From the cell containing the given text, extract its center point as [x, y] coordinate. 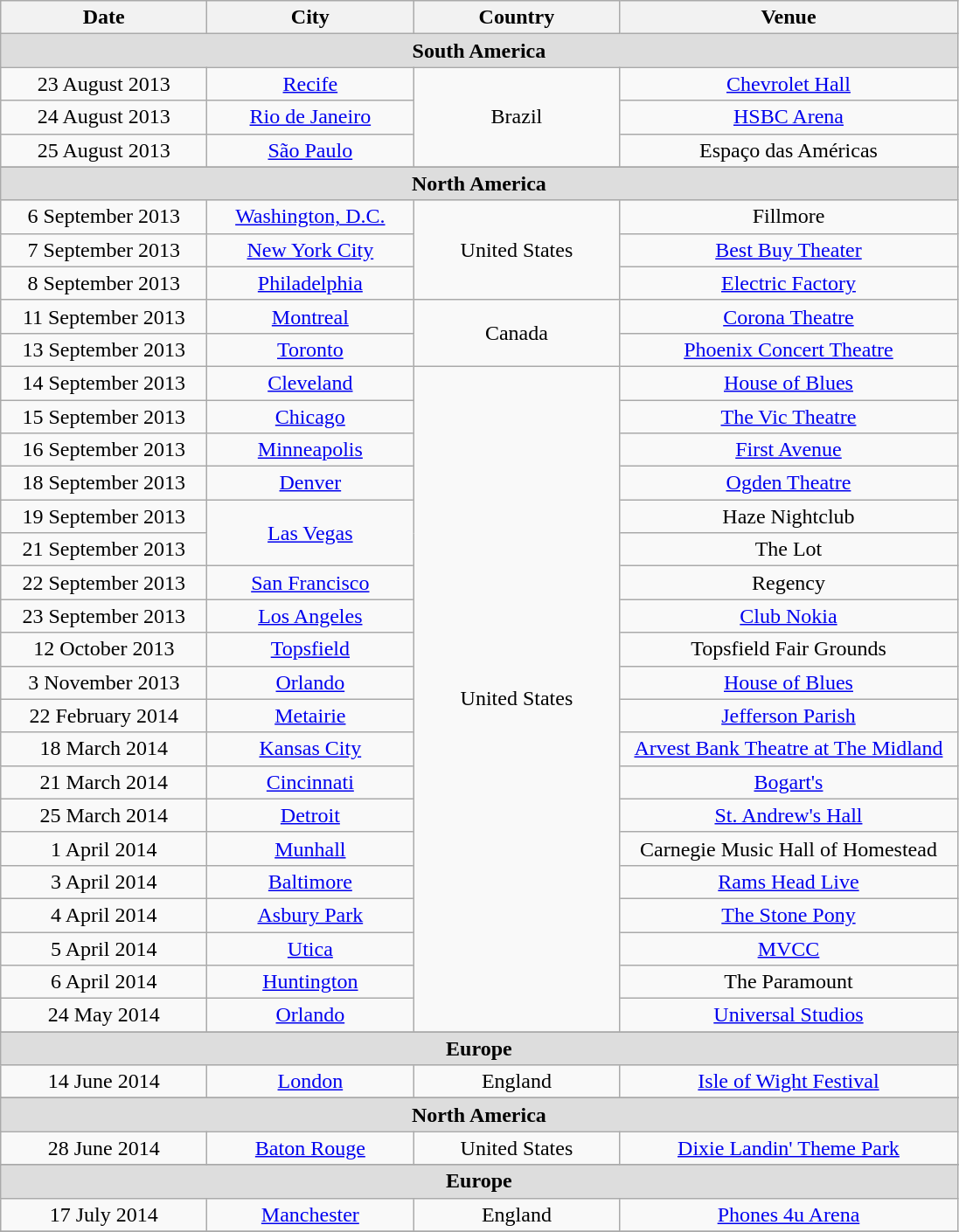
Recife [310, 84]
Detroit [310, 815]
Kansas City [310, 749]
HSBC Arena [789, 117]
London [310, 1082]
3 November 2013 [104, 682]
Manchester [310, 1215]
The Lot [789, 550]
Canada [517, 333]
25 August 2013 [104, 150]
Toronto [310, 350]
17 July 2014 [104, 1215]
Brazil [517, 117]
Phoenix Concert Theatre [789, 350]
14 September 2013 [104, 383]
Electric Factory [789, 283]
Las Vegas [310, 533]
23 August 2013 [104, 84]
19 September 2013 [104, 516]
São Paulo [310, 150]
16 September 2013 [104, 450]
Haze Nightclub [789, 516]
Washington, D.C. [310, 217]
15 September 2013 [104, 417]
The Stone Pony [789, 915]
23 September 2013 [104, 616]
Chicago [310, 417]
Dixie Landin' Theme Park [789, 1148]
City [310, 17]
25 March 2014 [104, 815]
Montreal [310, 316]
Cincinnati [310, 782]
Best Buy Theater [789, 250]
8 September 2013 [104, 283]
21 March 2014 [104, 782]
Baton Rouge [310, 1148]
11 September 2013 [104, 316]
7 September 2013 [104, 250]
Utica [310, 948]
Topsfield Fair Grounds [789, 649]
San Francisco [310, 583]
The Vic Theatre [789, 417]
Venue [789, 17]
St. Andrew's Hall [789, 815]
13 September 2013 [104, 350]
MVCC [789, 948]
Phones 4u Arena [789, 1215]
Munhall [310, 848]
28 June 2014 [104, 1148]
Fillmore [789, 217]
Los Angeles [310, 616]
Minneapolis [310, 450]
Cleveland [310, 383]
Rams Head Live [789, 882]
4 April 2014 [104, 915]
Topsfield [310, 649]
South America [479, 51]
Universal Studios [789, 1015]
Date [104, 17]
22 September 2013 [104, 583]
Espaço das Américas [789, 150]
22 February 2014 [104, 716]
Huntington [310, 982]
Carnegie Music Hall of Homestead [789, 848]
Club Nokia [789, 616]
Asbury Park [310, 915]
Denver [310, 483]
Regency [789, 583]
3 April 2014 [104, 882]
Isle of Wight Festival [789, 1082]
12 October 2013 [104, 649]
24 August 2013 [104, 117]
The Paramount [789, 982]
Arvest Bank Theatre at The Midland [789, 749]
18 March 2014 [104, 749]
Ogden Theatre [789, 483]
Baltimore [310, 882]
14 June 2014 [104, 1082]
Philadelphia [310, 283]
18 September 2013 [104, 483]
6 September 2013 [104, 217]
5 April 2014 [104, 948]
1 April 2014 [104, 848]
Jefferson Parish [789, 716]
Corona Theatre [789, 316]
21 September 2013 [104, 550]
Country [517, 17]
Chevrolet Hall [789, 84]
6 April 2014 [104, 982]
New York City [310, 250]
Metairie [310, 716]
24 May 2014 [104, 1015]
First Avenue [789, 450]
Rio de Janeiro [310, 117]
Bogart's [789, 782]
